Extract the (X, Y) coordinate from the center of the cell holding the provided text.  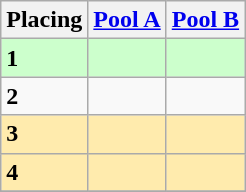
Pool B (205, 20)
Pool A (127, 20)
1 (44, 58)
Placing (44, 20)
2 (44, 96)
3 (44, 134)
4 (44, 172)
